Find where the given text appears and provide that cell's center as (X, Y) coordinate. 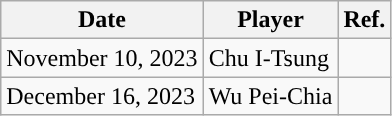
Player (270, 20)
Ref. (364, 20)
December 16, 2023 (102, 96)
Chu I-Tsung (270, 58)
November 10, 2023 (102, 58)
Wu Pei-Chia (270, 96)
Date (102, 20)
